Locate the cell with the specified text and output its [x, y] center coordinate. 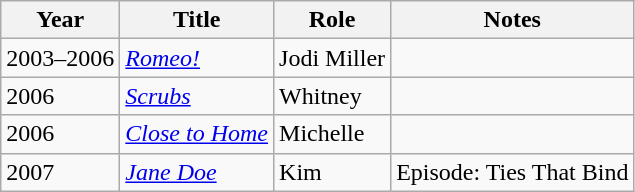
Episode: Ties That Bind [512, 172]
Jane Doe [197, 172]
Year [60, 20]
Jodi Miller [332, 58]
Scrubs [197, 96]
Whitney [332, 96]
Title [197, 20]
Kim [332, 172]
2007 [60, 172]
Notes [512, 20]
2003–2006 [60, 58]
Role [332, 20]
Close to Home [197, 134]
Michelle [332, 134]
Romeo! [197, 58]
